Extract the (X, Y) coordinate from the center of the cell holding the provided text.  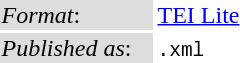
Published as: (76, 48)
Format: (76, 15)
